Identify which cell holds the provided text, then report its [x, y] central coordinate. 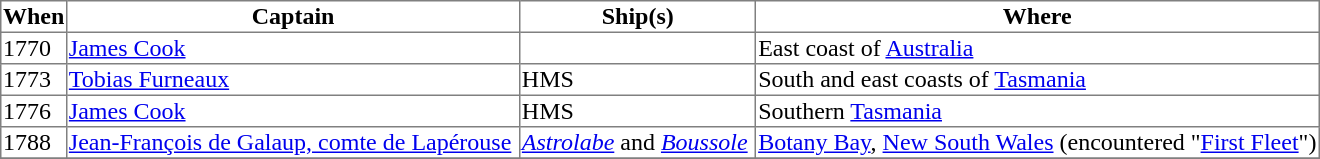
Astrolabe and Boussole [638, 143]
Botany Bay, New South Wales (encountered "First Fleet") [1038, 143]
1776 [34, 111]
Jean-François de Galaup, comte de Lapérouse [294, 143]
1773 [34, 80]
East coast of Australia [1038, 48]
Captain [294, 17]
Ship(s) [638, 17]
Southern Tasmania [1038, 111]
1770 [34, 48]
When [34, 17]
Where [1038, 17]
South and east coasts of Tasmania [1038, 80]
Tobias Furneaux [294, 80]
1788 [34, 143]
